For the text-containing cell, return its midpoint in (X, Y) coordinate format. 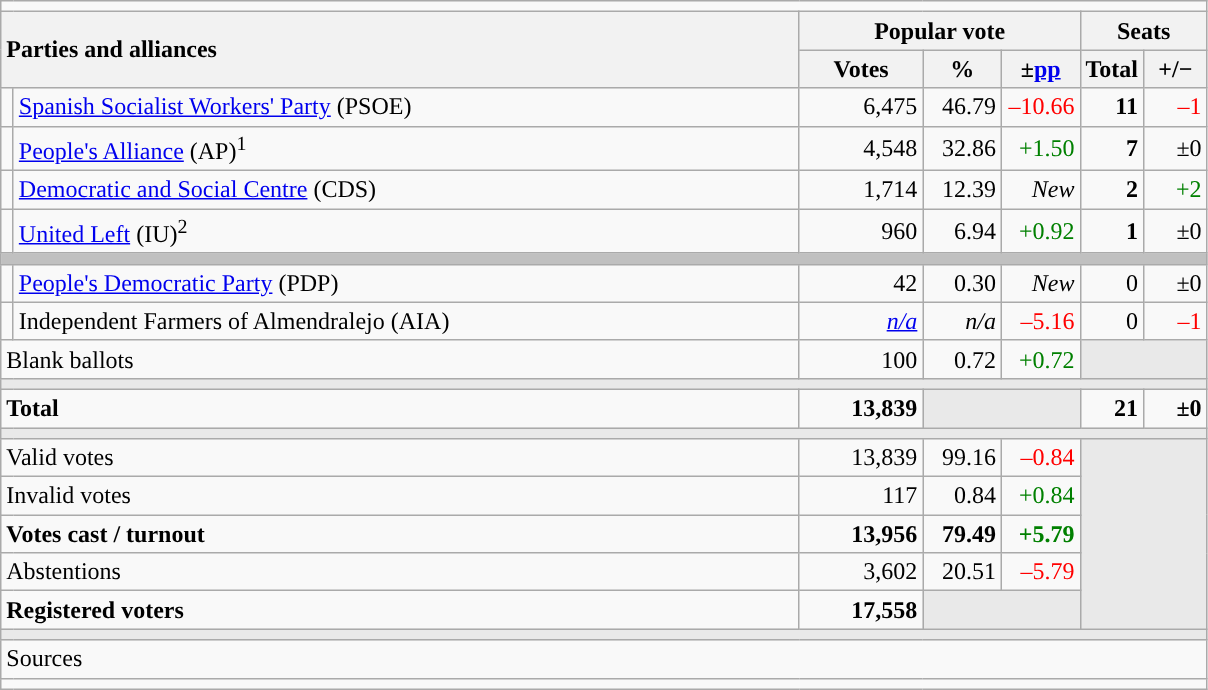
±pp (1040, 69)
Abstentions (400, 572)
People's Alliance (AP)1 (406, 148)
960 (861, 232)
1,714 (861, 190)
Invalid votes (400, 496)
–5.79 (1040, 572)
Votes cast / turnout (400, 534)
0.72 (962, 359)
+0.72 (1040, 359)
+0.84 (1040, 496)
7 (1112, 148)
Seats (1144, 31)
Registered voters (400, 610)
United Left (IU)2 (406, 232)
3,602 (861, 572)
11 (1112, 107)
79.49 (962, 534)
–5.16 (1040, 321)
17,558 (861, 610)
% (962, 69)
32.86 (962, 148)
+2 (1176, 190)
+5.79 (1040, 534)
20.51 (962, 572)
46.79 (962, 107)
+0.92 (1040, 232)
Blank ballots (400, 359)
1 (1112, 232)
Sources (604, 659)
–10.66 (1040, 107)
12.39 (962, 190)
+1.50 (1040, 148)
–0.84 (1040, 458)
0.84 (962, 496)
42 (861, 283)
Valid votes (400, 458)
+/− (1176, 69)
Popular vote (940, 31)
21 (1112, 408)
Votes (861, 69)
4,548 (861, 148)
99.16 (962, 458)
117 (861, 496)
People's Democratic Party (PDP) (406, 283)
Independent Farmers of Almendralejo (AIA) (406, 321)
Parties and alliances (400, 50)
Democratic and Social Centre (CDS) (406, 190)
100 (861, 359)
6,475 (861, 107)
6.94 (962, 232)
Spanish Socialist Workers' Party (PSOE) (406, 107)
0.30 (962, 283)
2 (1112, 190)
13,956 (861, 534)
